For the text-containing cell, return its midpoint in (X, Y) coordinate format. 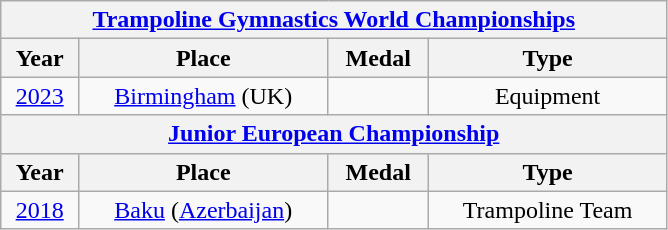
2023 (40, 96)
2018 (40, 210)
Birmingham (UK) (204, 96)
Equipment (548, 96)
Junior European Championship (334, 134)
Baku (Azerbaijan) (204, 210)
Trampoline Team (548, 210)
Trampoline Gymnastics World Championships (334, 20)
